Detect which cell encompasses the target text, then output its [X, Y] center coordinate. 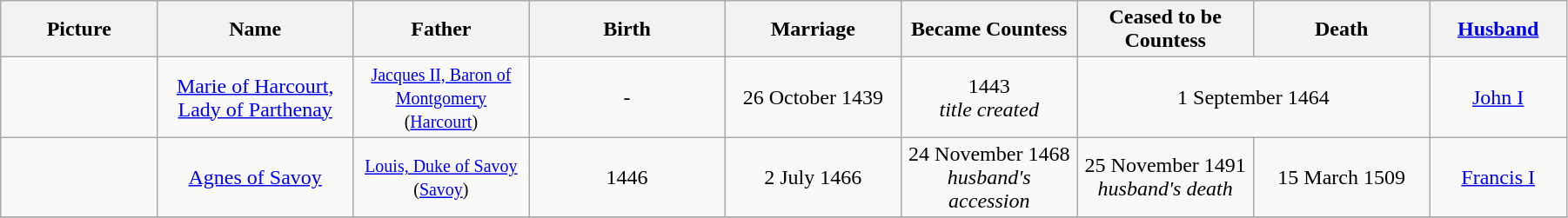
- [627, 97]
24 November 1468husband's accession [989, 177]
Ceased to be Countess [1165, 30]
1 September 1464 [1253, 97]
26 October 1439 [813, 97]
Birth [627, 30]
John I [1498, 97]
Father [441, 30]
Marriage [813, 30]
25 November 1491husband's death [1165, 177]
15 March 1509 [1341, 177]
Jacques II, Baron of Montgomery(Harcourt) [441, 97]
Agnes of Savoy [256, 177]
Name [256, 30]
Husband [1498, 30]
Marie of Harcourt, Lady of Parthenay [256, 97]
1443title created [989, 97]
Picture [79, 30]
Francis I [1498, 177]
Became Countess [989, 30]
1446 [627, 177]
2 July 1466 [813, 177]
Louis, Duke of Savoy(Savoy) [441, 177]
Death [1341, 30]
